Detect which cell encompasses the target text, then output its (x, y) center coordinate. 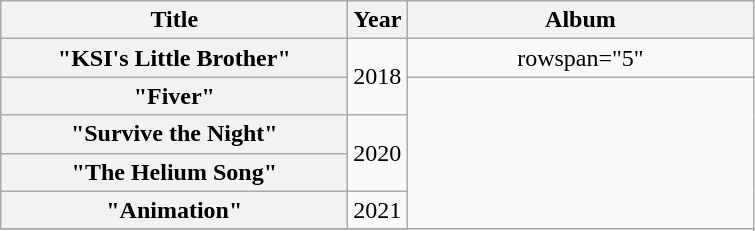
2021 (378, 210)
"Animation" (174, 210)
"Survive the Night" (174, 134)
rowspan="5" (580, 58)
2020 (378, 153)
"KSI's Little Brother" (174, 58)
2018 (378, 77)
"Fiver" (174, 96)
Year (378, 20)
"The Helium Song" (174, 172)
Album (580, 20)
Title (174, 20)
